Return the [X, Y] coordinate for the center point of the cell that contains the specified text.  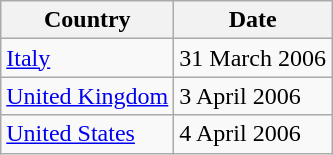
United Kingdom [88, 96]
31 March 2006 [253, 58]
Date [253, 20]
3 April 2006 [253, 96]
United States [88, 134]
Italy [88, 58]
Country [88, 20]
4 April 2006 [253, 134]
